Scan for the cell matching the given text and deliver its [X, Y] coordinate at center. 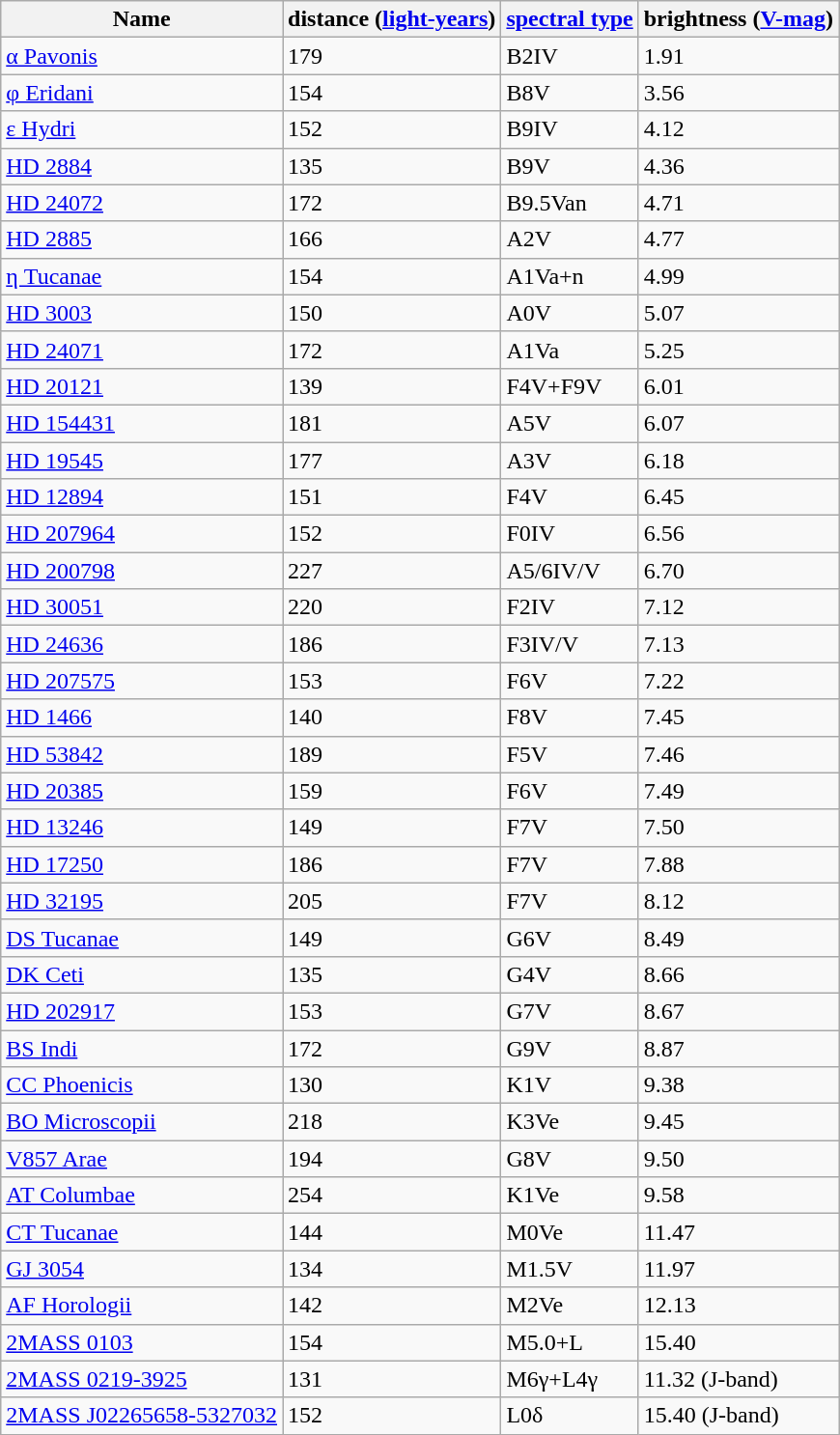
brightness (V-mag) [738, 19]
166 [392, 239]
5.07 [738, 313]
130 [392, 1085]
AF Horologii [142, 1306]
M1.5V [570, 1269]
140 [392, 717]
spectral type [570, 19]
A2V [570, 239]
HD 207575 [142, 681]
2MASS J02265658-5327032 [142, 1416]
F4V [570, 497]
HD 24072 [142, 203]
7.88 [738, 864]
6.18 [738, 461]
12.13 [738, 1306]
11.32 (J-band) [738, 1379]
M2Ve [570, 1306]
α Pavonis [142, 56]
HD 20121 [142, 386]
205 [392, 901]
HD 24071 [142, 350]
4.71 [738, 203]
HD 30051 [142, 607]
6.56 [738, 534]
F4V+F9V [570, 386]
7.13 [738, 644]
G9V [570, 1048]
8.87 [738, 1048]
CT Tucanae [142, 1232]
HD 3003 [142, 313]
7.50 [738, 828]
K1Ve [570, 1196]
HD 202917 [142, 1011]
7.46 [738, 754]
151 [392, 497]
254 [392, 1196]
134 [392, 1269]
M6γ+L4γ [570, 1379]
V857 Arae [142, 1159]
181 [392, 423]
HD 24636 [142, 644]
distance (light-years) [392, 19]
HD 19545 [142, 461]
A1Va+n [570, 276]
A1Va [570, 350]
7.22 [738, 681]
DS Tucanae [142, 938]
4.36 [738, 166]
M0Ve [570, 1232]
5.25 [738, 350]
BS Indi [142, 1048]
F5V [570, 754]
A5V [570, 423]
218 [392, 1122]
HD 12894 [142, 497]
G4V [570, 974]
BO Microscopii [142, 1122]
150 [392, 313]
G8V [570, 1159]
η Tucanae [142, 276]
HD 17250 [142, 864]
7.49 [738, 791]
227 [392, 571]
15.40 (J-band) [738, 1416]
8.67 [738, 1011]
GJ 3054 [142, 1269]
HD 207964 [142, 534]
F0IV [570, 534]
G6V [570, 938]
HD 1466 [142, 717]
6.07 [738, 423]
K3Ve [570, 1122]
G7V [570, 1011]
L0δ [570, 1416]
6.45 [738, 497]
177 [392, 461]
F2IV [570, 607]
HD 2885 [142, 239]
HD 2884 [142, 166]
11.97 [738, 1269]
F8V [570, 717]
4.99 [738, 276]
9.45 [738, 1122]
4.77 [738, 239]
B9.5Van [570, 203]
DK Ceti [142, 974]
220 [392, 607]
Name [142, 19]
142 [392, 1306]
15.40 [738, 1342]
139 [392, 386]
A5/6IV/V [570, 571]
HD 20385 [142, 791]
7.45 [738, 717]
6.01 [738, 386]
131 [392, 1379]
HD 32195 [142, 901]
194 [392, 1159]
189 [392, 754]
HD 13246 [142, 828]
A3V [570, 461]
6.70 [738, 571]
A0V [570, 313]
179 [392, 56]
ε Hydri [142, 129]
F3IV/V [570, 644]
B9IV [570, 129]
11.47 [738, 1232]
1.91 [738, 56]
9.50 [738, 1159]
K1V [570, 1085]
7.12 [738, 607]
CC Phoenicis [142, 1085]
2MASS 0219-3925 [142, 1379]
φ Eridani [142, 93]
AT Columbae [142, 1196]
B8V [570, 93]
159 [392, 791]
4.12 [738, 129]
144 [392, 1232]
3.56 [738, 93]
HD 200798 [142, 571]
B2IV [570, 56]
8.49 [738, 938]
8.12 [738, 901]
9.58 [738, 1196]
9.38 [738, 1085]
B9V [570, 166]
HD 53842 [142, 754]
HD 154431 [142, 423]
8.66 [738, 974]
M5.0+L [570, 1342]
2MASS 0103 [142, 1342]
